Locate the cell with the specified text and output its (X, Y) center coordinate. 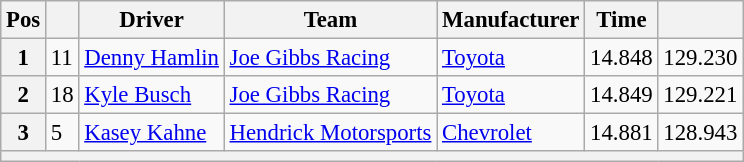
Time (622, 20)
Driver (152, 20)
129.230 (700, 58)
Pos (24, 20)
Kyle Busch (152, 95)
18 (62, 95)
Hendrick Motorsports (330, 133)
14.881 (622, 133)
3 (24, 133)
1 (24, 58)
Team (330, 20)
Chevrolet (511, 133)
11 (62, 58)
Denny Hamlin (152, 58)
2 (24, 95)
14.849 (622, 95)
14.848 (622, 58)
129.221 (700, 95)
Kasey Kahne (152, 133)
Manufacturer (511, 20)
128.943 (700, 133)
5 (62, 133)
